Locate the cell with the specified text and output its [x, y] center coordinate. 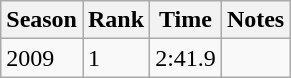
Time [186, 20]
Season [42, 20]
1 [116, 58]
Rank [116, 20]
2:41.9 [186, 58]
2009 [42, 58]
Notes [255, 20]
